Locate the cell with the specified text and output its (x, y) center coordinate. 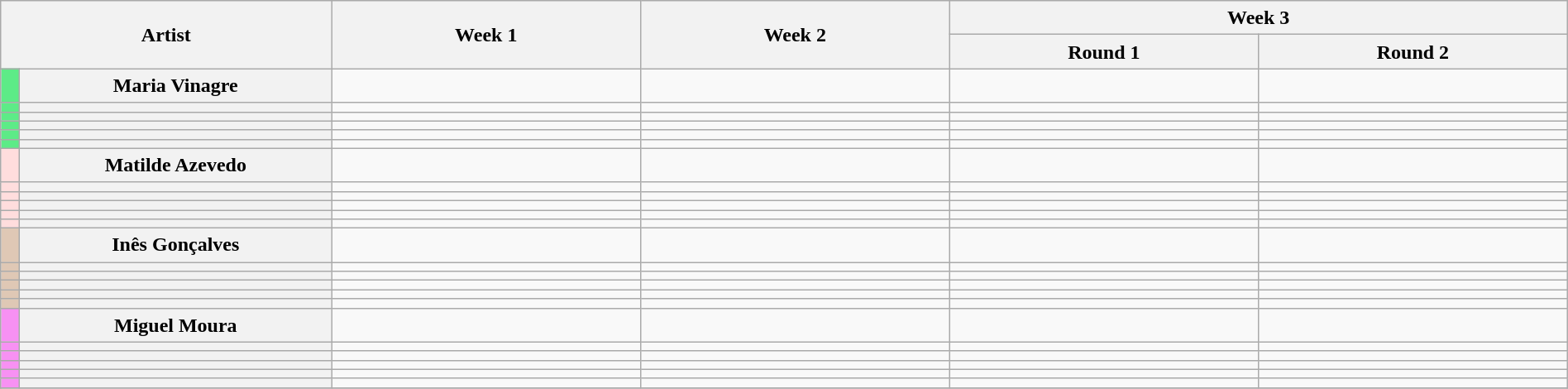
Week 1 (486, 35)
Artist (166, 35)
Miguel Moura (175, 324)
Round 1 (1104, 51)
Week 3 (1259, 18)
Week 2 (796, 35)
Matilde Azevedo (175, 166)
Round 2 (1413, 51)
Maria Vinagre (175, 86)
Inês Gonçalves (175, 245)
